Capture the cell that displays the provided text and extract its [x, y] central coordinate. 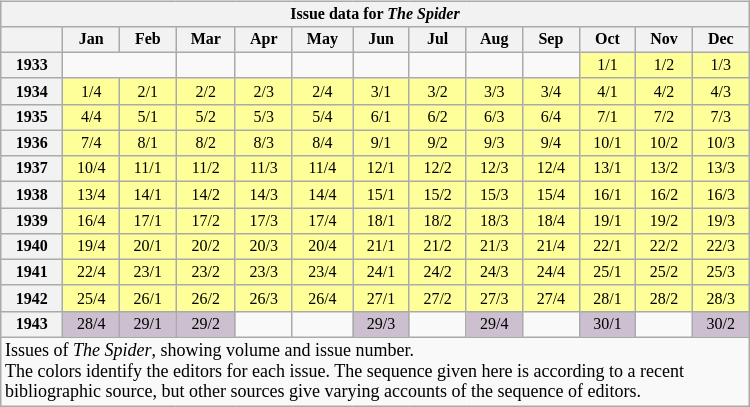
26/2 [206, 298]
16/1 [608, 195]
16/4 [92, 221]
7/3 [720, 117]
May [322, 40]
17/3 [264, 221]
4/4 [92, 117]
8/2 [206, 143]
18/3 [494, 221]
21/2 [438, 247]
23/2 [206, 272]
23/4 [322, 272]
30/1 [608, 324]
18/1 [382, 221]
9/2 [438, 143]
Dec [720, 40]
26/1 [148, 298]
22/4 [92, 272]
22/3 [720, 247]
1939 [32, 221]
1938 [32, 195]
5/1 [148, 117]
6/4 [552, 117]
10/1 [608, 143]
12/4 [552, 169]
13/4 [92, 195]
22/2 [664, 247]
28/1 [608, 298]
1943 [32, 324]
11/3 [264, 169]
20/3 [264, 247]
24/2 [438, 272]
1941 [32, 272]
6/1 [382, 117]
29/1 [148, 324]
20/4 [322, 247]
Feb [148, 40]
Oct [608, 40]
1/1 [608, 65]
3/3 [494, 91]
29/3 [382, 324]
25/1 [608, 272]
1937 [32, 169]
18/2 [438, 221]
9/4 [552, 143]
8/4 [322, 143]
20/2 [206, 247]
25/3 [720, 272]
11/2 [206, 169]
8/1 [148, 143]
10/3 [720, 143]
20/1 [148, 247]
15/2 [438, 195]
Nov [664, 40]
2/4 [322, 91]
9/3 [494, 143]
21/3 [494, 247]
8/3 [264, 143]
2/1 [148, 91]
13/3 [720, 169]
17/2 [206, 221]
14/1 [148, 195]
1935 [32, 117]
2/2 [206, 91]
17/1 [148, 221]
14/3 [264, 195]
3/2 [438, 91]
27/4 [552, 298]
22/1 [608, 247]
6/2 [438, 117]
Issue data for The Spider [375, 14]
7/4 [92, 143]
1940 [32, 247]
5/3 [264, 117]
28/3 [720, 298]
1936 [32, 143]
25/4 [92, 298]
19/4 [92, 247]
Apr [264, 40]
1/3 [720, 65]
21/1 [382, 247]
4/1 [608, 91]
4/3 [720, 91]
7/1 [608, 117]
13/2 [664, 169]
29/4 [494, 324]
14/4 [322, 195]
2/3 [264, 91]
19/3 [720, 221]
13/1 [608, 169]
28/2 [664, 298]
Sep [552, 40]
16/3 [720, 195]
15/4 [552, 195]
3/4 [552, 91]
1934 [32, 91]
3/1 [382, 91]
15/1 [382, 195]
12/3 [494, 169]
27/3 [494, 298]
30/2 [720, 324]
1933 [32, 65]
24/3 [494, 272]
1/2 [664, 65]
27/1 [382, 298]
9/1 [382, 143]
Aug [494, 40]
10/2 [664, 143]
23/3 [264, 272]
6/3 [494, 117]
1/4 [92, 91]
7/2 [664, 117]
1942 [32, 298]
Jan [92, 40]
15/3 [494, 195]
5/4 [322, 117]
5/2 [206, 117]
28/4 [92, 324]
19/1 [608, 221]
25/2 [664, 272]
24/1 [382, 272]
12/2 [438, 169]
17/4 [322, 221]
Jun [382, 40]
12/1 [382, 169]
29/2 [206, 324]
21/4 [552, 247]
16/2 [664, 195]
26/3 [264, 298]
11/4 [322, 169]
19/2 [664, 221]
26/4 [322, 298]
14/2 [206, 195]
18/4 [552, 221]
11/1 [148, 169]
24/4 [552, 272]
Jul [438, 40]
23/1 [148, 272]
Mar [206, 40]
10/4 [92, 169]
4/2 [664, 91]
27/2 [438, 298]
